From the cell containing the given text, extract its center point as [X, Y] coordinate. 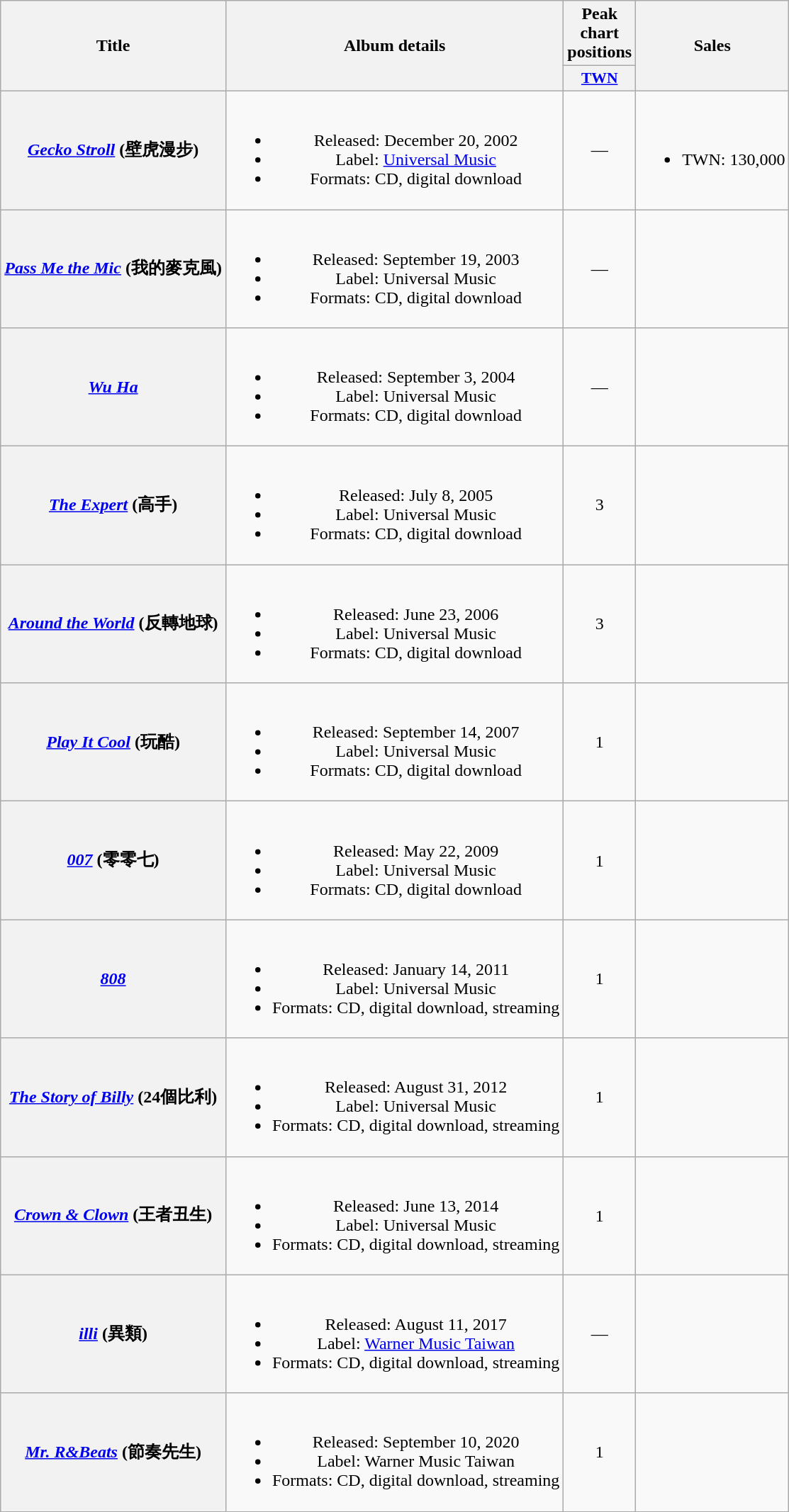
TWN [600, 79]
Released: December 20, 2002Label: Universal MusicFormats: CD, digital download [394, 150]
808 [113, 979]
illi (異類) [113, 1333]
Released: January 14, 2011Label: Universal MusicFormats: CD, digital download, streaming [394, 979]
Peak chart positions [600, 33]
Album details [394, 46]
Title [113, 46]
Around the World (反轉地球) [113, 624]
Released: May 22, 2009Label: Universal MusicFormats: CD, digital download [394, 860]
Released: June 23, 2006Label: Universal MusicFormats: CD, digital download [394, 624]
Released: September 3, 2004Label: Universal MusicFormats: CD, digital download [394, 387]
Released: September 14, 2007Label: Universal MusicFormats: CD, digital download [394, 743]
Play It Cool (玩酷) [113, 743]
Crown & Clown (王者丑生) [113, 1216]
The Expert (高手) [113, 506]
Released: June 13, 2014Label: Universal MusicFormats: CD, digital download, streaming [394, 1216]
Released: September 10, 2020Label: Warner Music TaiwanFormats: CD, digital download, streaming [394, 1452]
Mr. R&Beats (節奏先生) [113, 1452]
Released: August 11, 2017Label: Warner Music TaiwanFormats: CD, digital download, streaming [394, 1333]
Released: September 19, 2003Label: Universal MusicFormats: CD, digital download [394, 269]
Released: August 31, 2012Label: Universal MusicFormats: CD, digital download, streaming [394, 1097]
007 (零零七) [113, 860]
TWN: 130,000 [712, 150]
Pass Me the Mic (我的麥克風) [113, 269]
Wu Ha [113, 387]
The Story of Billy (24個比利) [113, 1097]
Gecko Stroll (壁虎漫步) [113, 150]
Released: July 8, 2005Label: Universal MusicFormats: CD, digital download [394, 506]
Sales [712, 46]
